Locate the cell with the specified text and output its (x, y) center coordinate. 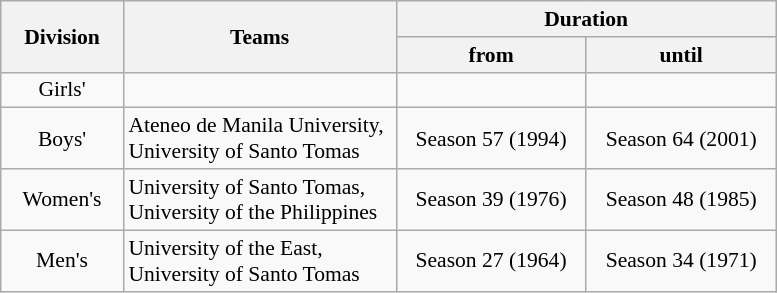
Season 34 (1971) (681, 260)
Ateneo de Manila University, University of Santo Tomas (260, 138)
Season 39 (1976) (491, 200)
from (491, 55)
Season 27 (1964) (491, 260)
Season 64 (2001) (681, 138)
Girls' (62, 90)
Season 48 (1985) (681, 200)
until (681, 55)
Division (62, 36)
Season 57 (1994) (491, 138)
Boys' (62, 138)
University of Santo Tomas, University of the Philippines (260, 200)
Duration (586, 19)
Teams (260, 36)
University of the East, University of Santo Tomas (260, 260)
Women's (62, 200)
Men's (62, 260)
